Identify which cell holds the provided text, then report its [x, y] central coordinate. 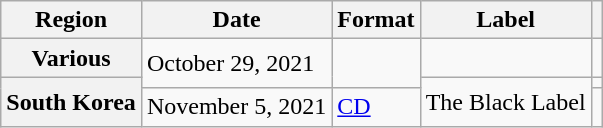
CD [376, 107]
South Korea [72, 102]
November 5, 2021 [236, 107]
Format [376, 20]
Date [236, 20]
The Black Label [506, 102]
Various [72, 58]
October 29, 2021 [236, 64]
Label [506, 20]
Region [72, 20]
